Detect which cell encompasses the target text, then output its (X, Y) center coordinate. 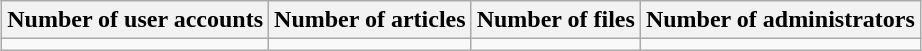
Number of user accounts (136, 20)
Number of files (556, 20)
Number of administrators (780, 20)
Number of articles (370, 20)
